Return [X, Y] of the center of cell containing provided text 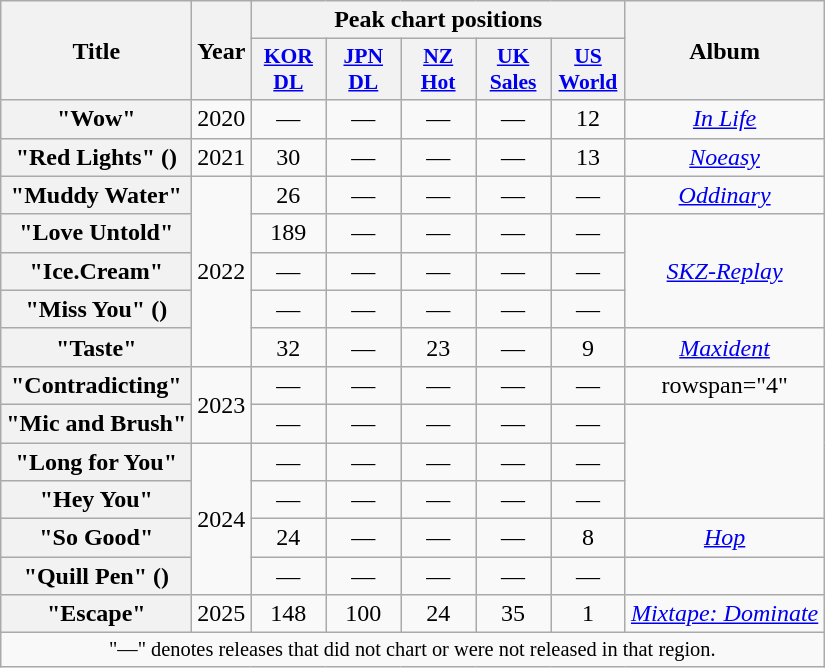
"Long for You" [96, 461]
Hop [724, 538]
Maxident [724, 347]
Mixtape: Dominate [724, 614]
USWorld [588, 70]
Noeasy [724, 157]
2023 [222, 404]
189 [288, 233]
rowspan="4" [724, 385]
30 [288, 157]
SKZ-Replay [724, 271]
"Ice.Cream" [96, 271]
32 [288, 347]
26 [288, 195]
"Miss You" () [96, 309]
8 [588, 538]
9 [588, 347]
JPNDL [364, 70]
35 [514, 614]
KORDL [288, 70]
100 [364, 614]
"Hey You" [96, 500]
148 [288, 614]
13 [588, 157]
"—" denotes releases that did not chart or were not released in that region. [412, 650]
"So Good" [96, 538]
"Red Lights" () [96, 157]
"Escape" [96, 614]
"Love Untold" [96, 233]
Oddinary [724, 195]
"Taste" [96, 347]
"Muddy Water" [96, 195]
2020 [222, 119]
"Wow" [96, 119]
"Quill Pen" () [96, 576]
2021 [222, 157]
NZHot [438, 70]
UKSales [514, 70]
Year [222, 50]
In Life [724, 119]
Title [96, 50]
2024 [222, 518]
23 [438, 347]
Album [724, 50]
1 [588, 614]
2025 [222, 614]
12 [588, 119]
Peak chart positions [438, 20]
"Mic and Brush" [96, 423]
2022 [222, 271]
"Contradicting" [96, 385]
